Return the (x, y) coordinate for the center point of the cell that contains the specified text.  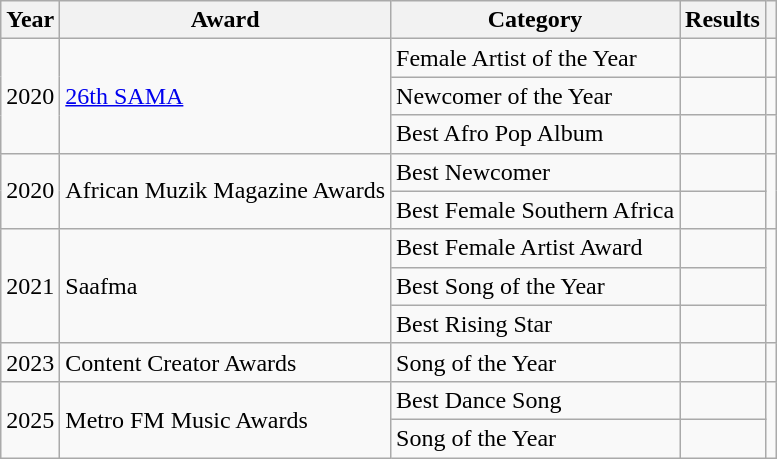
Female Artist of the Year (536, 58)
Best Afro Pop Album (536, 134)
26th SAMA (226, 96)
Best Dance Song (536, 400)
Best Newcomer (536, 172)
Results (723, 20)
Year (30, 20)
Best Female Artist Award (536, 248)
Best Song of the Year (536, 286)
Award (226, 20)
Content Creator Awards (226, 362)
2025 (30, 419)
African Muzik Magazine Awards (226, 191)
Best Female Southern Africa (536, 210)
Saafma (226, 286)
2021 (30, 286)
2023 (30, 362)
Newcomer of the Year (536, 96)
Category (536, 20)
Metro FM Music Awards (226, 419)
Best Rising Star (536, 324)
